Pinpoint the cell where the given text exists, returning its (X, Y) midpoint coordinate. 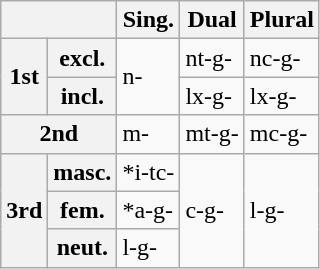
*i-tc- (148, 172)
excl. (82, 58)
incl. (82, 96)
2nd (59, 134)
Sing. (148, 20)
masc. (82, 172)
fem. (82, 210)
1st (24, 77)
mt-g- (212, 134)
3rd (24, 210)
*a-g- (148, 210)
Dual (212, 20)
nc-g- (282, 58)
nt-g- (212, 58)
Plural (282, 20)
c-g- (212, 210)
n- (148, 77)
m- (148, 134)
neut. (82, 248)
mc-g- (282, 134)
